Pinpoint the cell where the given text exists, returning its (X, Y) midpoint coordinate. 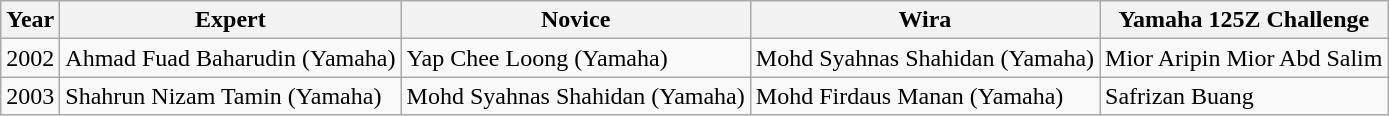
Shahrun Nizam Tamin (Yamaha) (230, 96)
Ahmad Fuad Baharudin (Yamaha) (230, 58)
Yap Chee Loong (Yamaha) (576, 58)
Safrizan Buang (1244, 96)
2002 (30, 58)
Wira (924, 20)
Novice (576, 20)
Yamaha 125Z Challenge (1244, 20)
2003 (30, 96)
Mohd Firdaus Manan (Yamaha) (924, 96)
Expert (230, 20)
Mior Aripin Mior Abd Salim (1244, 58)
Year (30, 20)
